Determine the [x, y] coordinate at the center of the cell enclosing the given text.  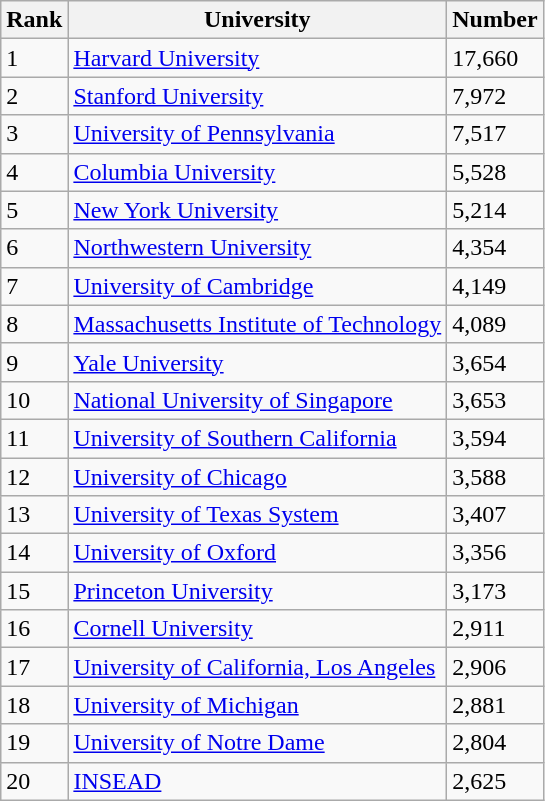
16 [34, 629]
Columbia University [258, 172]
University [258, 20]
2,881 [495, 705]
4,354 [495, 248]
2,804 [495, 743]
Rank [34, 20]
5 [34, 210]
4,089 [495, 324]
13 [34, 515]
7 [34, 286]
2,911 [495, 629]
University of Chicago [258, 477]
3 [34, 134]
4,149 [495, 286]
3,407 [495, 515]
18 [34, 705]
11 [34, 438]
5,528 [495, 172]
2,625 [495, 781]
2,906 [495, 667]
University of Notre Dame [258, 743]
19 [34, 743]
New York University [258, 210]
12 [34, 477]
7,517 [495, 134]
10 [34, 400]
University of Oxford [258, 553]
6 [34, 248]
9 [34, 362]
7,972 [495, 96]
14 [34, 553]
3,173 [495, 591]
15 [34, 591]
2 [34, 96]
Northwestern University [258, 248]
National University of Singapore [258, 400]
Yale University [258, 362]
20 [34, 781]
3,594 [495, 438]
Number [495, 20]
3,356 [495, 553]
Harvard University [258, 58]
University of Michigan [258, 705]
Massachusetts Institute of Technology [258, 324]
University of Pennsylvania [258, 134]
4 [34, 172]
17 [34, 667]
3,654 [495, 362]
University of Southern California [258, 438]
INSEAD [258, 781]
University of Texas System [258, 515]
17,660 [495, 58]
5,214 [495, 210]
8 [34, 324]
University of Cambridge [258, 286]
3,653 [495, 400]
Princeton University [258, 591]
Cornell University [258, 629]
1 [34, 58]
University of California, Los Angeles [258, 667]
3,588 [495, 477]
Stanford University [258, 96]
